Locate the cell with the specified text and output its (X, Y) center coordinate. 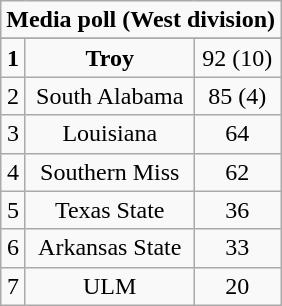
36 (237, 210)
1 (14, 58)
85 (4) (237, 96)
62 (237, 172)
ULM (110, 286)
64 (237, 134)
92 (10) (237, 58)
4 (14, 172)
Media poll (West division) (141, 20)
33 (237, 248)
Southern Miss (110, 172)
7 (14, 286)
Troy (110, 58)
3 (14, 134)
2 (14, 96)
20 (237, 286)
Texas State (110, 210)
South Alabama (110, 96)
5 (14, 210)
Louisiana (110, 134)
6 (14, 248)
Arkansas State (110, 248)
